Identify which cell holds the provided text, then report its [X, Y] central coordinate. 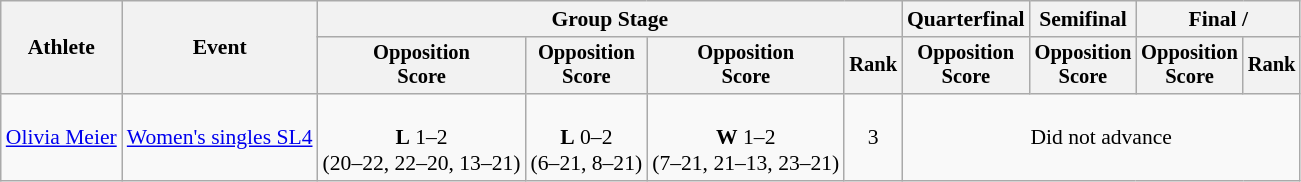
Women's singles SL4 [220, 138]
Athlete [62, 48]
Quarterfinal [966, 19]
L 0–2(6–21, 8–21) [587, 138]
W 1–2(7–21, 21–13, 23–21) [746, 138]
Event [220, 48]
3 [873, 138]
Olivia Meier [62, 138]
Final / [1218, 19]
Group Stage [610, 19]
Semifinal [1084, 19]
L 1–2(20–22, 22–20, 13–21) [422, 138]
Did not advance [1101, 138]
